Output the (x, y) coordinate of the center of the cell containing the given text.  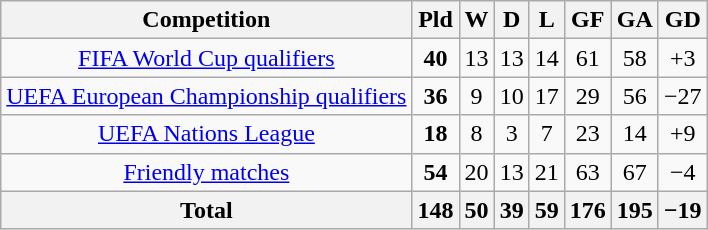
67 (634, 172)
GF (588, 20)
40 (436, 58)
18 (436, 134)
L (546, 20)
−19 (682, 210)
10 (512, 96)
GD (682, 20)
54 (436, 172)
Total (206, 210)
W (476, 20)
176 (588, 210)
56 (634, 96)
8 (476, 134)
61 (588, 58)
23 (588, 134)
UEFA Nations League (206, 134)
UEFA European Championship qualifiers (206, 96)
FIFA World Cup qualifiers (206, 58)
+9 (682, 134)
Friendly matches (206, 172)
Competition (206, 20)
39 (512, 210)
+3 (682, 58)
59 (546, 210)
7 (546, 134)
17 (546, 96)
195 (634, 210)
9 (476, 96)
29 (588, 96)
50 (476, 210)
20 (476, 172)
−27 (682, 96)
−4 (682, 172)
58 (634, 58)
GA (634, 20)
3 (512, 134)
Pld (436, 20)
21 (546, 172)
148 (436, 210)
36 (436, 96)
D (512, 20)
63 (588, 172)
